Return (x, y) of the center of cell containing provided text 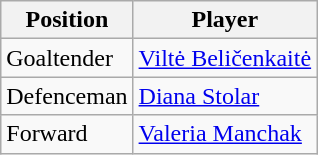
Defenceman (67, 96)
Viltė Beličenkaitė (225, 58)
Valeria Manchak (225, 134)
Position (67, 20)
Player (225, 20)
Goaltender (67, 58)
Diana Stolar (225, 96)
Forward (67, 134)
